From the cell containing the given text, extract its center point as [X, Y] coordinate. 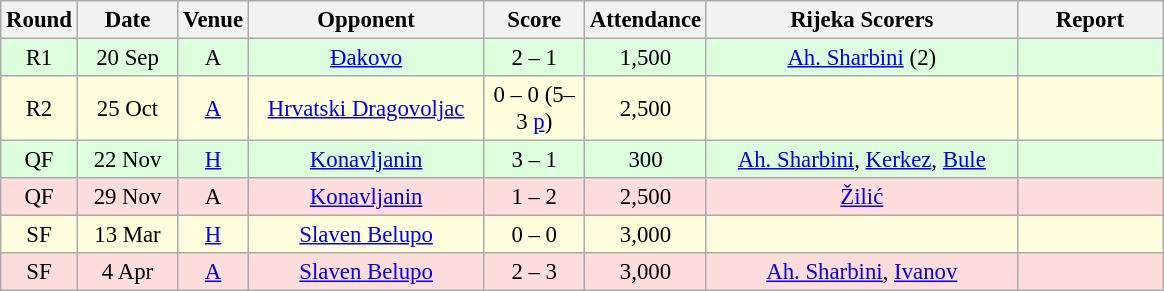
Opponent [366, 20]
25 Oct [128, 108]
Hrvatski Dragovoljac [366, 108]
13 Mar [128, 235]
Ah. Sharbini, Kerkez, Bule [862, 160]
22 Nov [128, 160]
20 Sep [128, 58]
Ah. Sharbini (2) [862, 58]
R1 [39, 58]
Report [1090, 20]
Score [534, 20]
2 – 1 [534, 58]
300 [646, 160]
Round [39, 20]
29 Nov [128, 197]
Đakovo [366, 58]
Rijeka Scorers [862, 20]
Venue [214, 20]
0 – 0 [534, 235]
Žilić [862, 197]
0 – 0 (5–3 p) [534, 108]
Attendance [646, 20]
SF [39, 235]
Slaven Belupo [366, 235]
3,000 [646, 235]
R2 [39, 108]
1 – 2 [534, 197]
Date [128, 20]
3 – 1 [534, 160]
1,500 [646, 58]
